Scan for the cell matching the given text and deliver its (X, Y) coordinate at center. 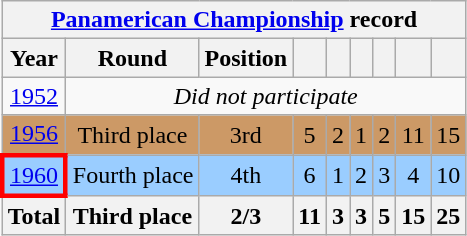
4 (414, 174)
Position (246, 58)
2/3 (246, 216)
Did not participate (266, 96)
Panamerican Championship record (234, 20)
1960 (34, 174)
25 (448, 216)
4th (246, 174)
3rd (246, 135)
1956 (34, 135)
10 (448, 174)
Year (34, 58)
1952 (34, 96)
Fourth place (132, 174)
Round (132, 58)
6 (310, 174)
Total (34, 216)
